Return the [X, Y] coordinate for the center point of the cell that contains the specified text.  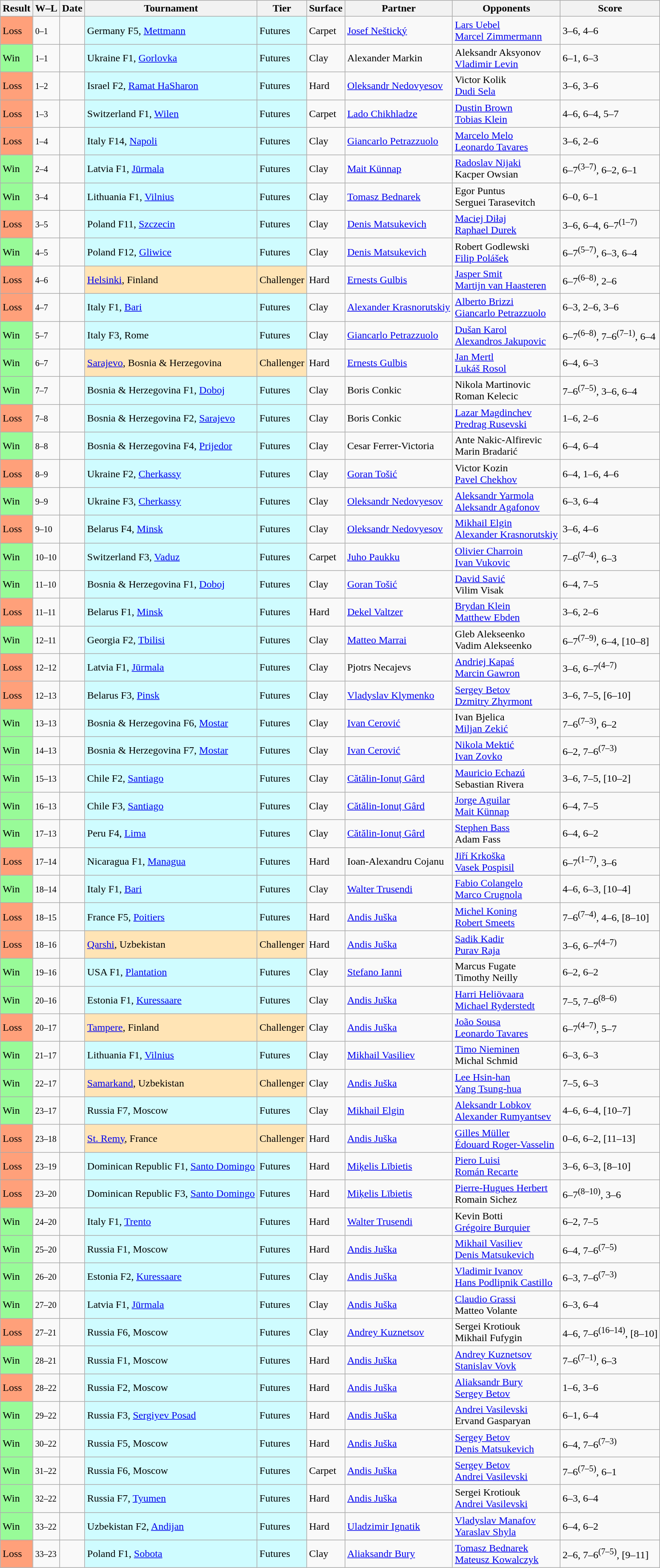
1–1 [46, 58]
6–3, 7–6(7–3) [610, 1277]
17–14 [46, 862]
Israel F2, Ramat HaSharon [171, 86]
16–13 [46, 806]
Jiří Krkoška Vasek Pospisil [506, 862]
1–3 [46, 113]
Maciej Diłaj Raphael Durek [506, 224]
6–2, 7–5 [610, 1221]
33–23 [46, 1554]
3–6, 7–5, [10–2] [610, 778]
Egor Puntus Serguei Tarasevitch [506, 197]
Aliaksandr Bury Sergey Betov [506, 1388]
Radoslav Nijaki Kacper Owsian [506, 169]
6–7(6–8), 7–6(7–1), 6–4 [610, 335]
6–7(4–7), 5–7 [610, 1028]
Gleb Alekseenko Vadim Alekseenko [506, 639]
Stefano Ianni [398, 972]
Ukraine F1, Gorlovka [171, 58]
Tomasz Bednarek Mateusz Kowalczyk [506, 1554]
Pierre-Hugues Herbert Romain Sichez [506, 1194]
Aleksandr Aksyonov Vladimir Levin [506, 58]
7–7 [46, 391]
France F5, Poitiers [171, 917]
Uladzimir Ignatik [398, 1526]
Tampere, Finland [171, 1028]
14–13 [46, 750]
11–11 [46, 612]
23–17 [46, 1110]
Michel Koning Robert Smeets [506, 917]
4–6, 6–3, [10–4] [610, 889]
Ukraine F3, Cherkassy [171, 502]
Mait Künnap [398, 169]
Russia F2, Moscow [171, 1388]
6–4, 7–6(7–5) [610, 1249]
W–L [46, 9]
Tier [282, 9]
Kevin Botti Grégoire Burquier [506, 1221]
Sergei Krotiouk Mikhail Fufygin [506, 1333]
2–4 [46, 169]
Alexander Krasnorutskiy [398, 307]
9–10 [46, 529]
6–4, 1–6, 4–6 [610, 473]
Bosnia & Herzegovina F2, Sarajevo [171, 418]
Mikhail Elgin [398, 1110]
Victor Kolik Dudi Sela [506, 86]
31–22 [46, 1471]
Helsinki, Finland [171, 279]
24–20 [46, 1221]
7–5, 6–3 [610, 1083]
6–0, 6–1 [610, 197]
6–3, 2–6, 3–6 [610, 307]
27–21 [46, 1333]
12–13 [46, 695]
33–22 [46, 1526]
Opponents [506, 9]
Robert Godlewski Filip Polášek [506, 252]
Sergey Betov Andrei Vasilevski [506, 1471]
Date [72, 9]
Fabio Colangelo Marco Crugnola [506, 889]
Josef Neštický [398, 31]
6–4, 6–3 [610, 363]
6–7(7–9), 6–4, [10–8] [610, 639]
6–1, 6–4 [610, 1415]
Ukraine F2, Cherkassy [171, 473]
Piero Luisi Román Recarte [506, 1166]
Surface [326, 9]
Belarus F4, Minsk [171, 529]
Jasper Smit Martijn van Haasteren [506, 279]
13–13 [46, 723]
6–7(5–7), 6–3, 6–4 [610, 252]
Tomasz Bednarek [398, 197]
1–6, 2–6 [610, 418]
Vladimir Ivanov Hans Podlipnik Castillo [506, 1277]
Sadik Kadir Purav Raja [506, 944]
9–9 [46, 502]
1–2 [46, 86]
0–1 [46, 31]
30–22 [46, 1443]
Dustin Brown Tobias Klein [506, 113]
Russia F7, Tyumen [171, 1499]
12–11 [46, 639]
20–17 [46, 1028]
4–7 [46, 307]
Brydan Klein Matthew Ebden [506, 612]
Mikhail Elgin Alexander Krasnorutskiy [506, 529]
Ioan-Alexandru Cojanu [398, 862]
Aliaksandr Bury [398, 1554]
4–6, 6–4, [10–7] [610, 1110]
Mikhail Vasiliev [398, 1055]
29–22 [46, 1415]
Russia F7, Moscow [171, 1110]
Andrey Kuznetsov [398, 1333]
4–6, 7–6(16–14), [8–10] [610, 1333]
Alberto Brizzi Giancarlo Petrazzuolo [506, 307]
Stephen Bass Adam Fass [506, 834]
Ante Nakic-Alfirevic Marin Bradarić [506, 446]
Marcelo Melo Leonardo Tavares [506, 141]
0–6, 6–2, [11–13] [610, 1138]
6–7(6–8), 2–6 [610, 279]
Gilles Müller Édouard Roger-Vasselin [506, 1138]
Sergey Betov Denis Matsukevich [506, 1443]
1–6, 3–6 [610, 1388]
Olivier Charroin Ivan Vukovic [506, 557]
Estonia F2, Kuressaare [171, 1277]
Italy F1, Trento [171, 1221]
32–22 [46, 1499]
20–16 [46, 1000]
Bosnia & Herzegovina F6, Mostar [171, 723]
3–6, 7–5, [6–10] [610, 695]
Switzerland F1, Wilen [171, 113]
21–17 [46, 1055]
Lee Hsin-han Yang Tsung-hua [506, 1083]
Georgia F2, Tbilisi [171, 639]
Italy F14, Napoli [171, 141]
Result [17, 9]
Score [610, 9]
4–5 [46, 252]
1–4 [46, 141]
Germany F5, Mettmann [171, 31]
Peru F4, Lima [171, 834]
7–6(7–5), 3–6, 6–4 [610, 391]
Dominican Republic F1, Santo Domingo [171, 1166]
Qarshi, Uzbekistan [171, 944]
6–7 [46, 363]
Mauricio Echazú Sebastian Rivera [506, 778]
10–10 [46, 557]
Claudio Grassi Matteo Volante [506, 1304]
19–16 [46, 972]
Matteo Marrai [398, 639]
3–4 [46, 197]
Lazar Magdinchev Predrag Rusevski [506, 418]
Lars Uebel Marcel Zimmermann [506, 31]
23–19 [46, 1166]
Belarus F3, Pinsk [171, 695]
Aleksandr Lobkov Alexander Rumyantsev [506, 1110]
25–20 [46, 1249]
Italy F3, Rome [171, 335]
João Sousa Leonardo Tavares [506, 1028]
Andrei Vasilevski Ervand Gasparyan [506, 1415]
Sergey Betov Dzmitry Zhyrmont [506, 695]
Russia F5, Moscow [171, 1443]
7–6(7–3), 6–2 [610, 723]
USA F1, Plantation [171, 972]
Jorge Aguilar Mait Künnap [506, 806]
Tournament [171, 9]
6–7(3–7), 6–2, 6–1 [610, 169]
Marcus Fugate Timothy Neilly [506, 972]
27–20 [46, 1304]
8–8 [46, 446]
17–13 [46, 834]
Sergei Krotiouk Andrei Vasilevski [506, 1499]
Poland F1, Sobota [171, 1554]
6–3, 6–3 [610, 1055]
Bosnia & Herzegovina F4, Prijedor [171, 446]
6–1, 6–3 [610, 58]
2–6, 7–6(7–5), [9–11] [610, 1554]
5–7 [46, 335]
6–7(8–10), 3–6 [610, 1194]
7–8 [46, 418]
3–6, 6–4, 6–7(1–7) [610, 224]
18–16 [46, 944]
David Savić Vilim Visak [506, 584]
Vladyslav Manafov Yaraslav Shyla [506, 1526]
4–6 [46, 279]
Harri Heliövaara Michael Ryderstedt [506, 1000]
Cesar Ferrer-Victoria [398, 446]
18–14 [46, 889]
23–18 [46, 1138]
Lado Chikhladze [398, 113]
Nicaragua F1, Managua [171, 862]
28–22 [46, 1388]
Pjotrs Necajevs [398, 668]
Aleksandr Yarmola Aleksandr Agafonov [506, 502]
7–6(7–5), 6–1 [610, 1471]
Timo Nieminen Michal Schmid [506, 1055]
6–4, 6–4 [610, 446]
Dušan Karol Alexandros Jakupovic [506, 335]
Bosnia & Herzegovina F7, Mostar [171, 750]
Juho Paukku [398, 557]
Estonia F1, Kuressaare [171, 1000]
28–21 [46, 1360]
Dekel Valtzer [398, 612]
Samarkand, Uzbekistan [171, 1083]
6–4, 7–6(7–3) [610, 1443]
23–20 [46, 1194]
Nikola Martinovic Roman Kelecic [506, 391]
Nikola Mektić Ivan Zovko [506, 750]
26–20 [46, 1277]
Poland F12, Gliwice [171, 252]
Switzerland F3, Vaduz [171, 557]
Chile F2, Santiago [171, 778]
Ivan Bjelica Miljan Zekić [506, 723]
11–10 [46, 584]
7–6(7–1), 6–3 [610, 1360]
7–5, 7–6(8–6) [610, 1000]
Mikhail Vasiliev Denis Matsukevich [506, 1249]
6–2, 6–2 [610, 972]
Andriej Kapaś Marcin Gawron [506, 668]
Alexander Markin [398, 58]
8–9 [46, 473]
22–17 [46, 1083]
7–6(7–4), 6–3 [610, 557]
Belarus F1, Minsk [171, 612]
Vladyslav Klymenko [398, 695]
Dominican Republic F3, Santo Domingo [171, 1194]
3–5 [46, 224]
6–2, 7–6(7–3) [610, 750]
Poland F11, Szczecin [171, 224]
Jan Mertl Lukáš Rosol [506, 363]
Victor Kozin Pavel Chekhov [506, 473]
Uzbekistan F2, Andijan [171, 1526]
4–6, 6–4, 5–7 [610, 113]
7–6(7–4), 4–6, [8–10] [610, 917]
3–6, 3–6 [610, 86]
6–7(1–7), 3–6 [610, 862]
3–6, 6–3, [8–10] [610, 1166]
Partner [398, 9]
18–15 [46, 917]
Russia F3, Sergiyev Posad [171, 1415]
15–13 [46, 778]
Andrey Kuznetsov Stanislav Vovk [506, 1360]
St. Remy, France [171, 1138]
Sarajevo, Bosnia & Herzegovina [171, 363]
Chile F3, Santiago [171, 806]
12–12 [46, 668]
